Extract the [X, Y] coordinate from the center of the cell holding the provided text.  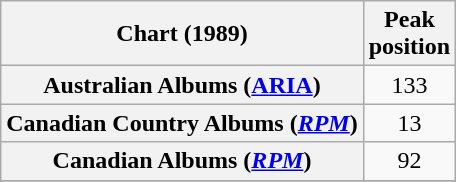
Canadian Albums (RPM) [182, 161]
Canadian Country Albums (RPM) [182, 123]
Australian Albums (ARIA) [182, 85]
Chart (1989) [182, 34]
133 [409, 85]
92 [409, 161]
13 [409, 123]
Peak position [409, 34]
